Find where the given text appears and provide that cell's center as [X, Y] coordinate. 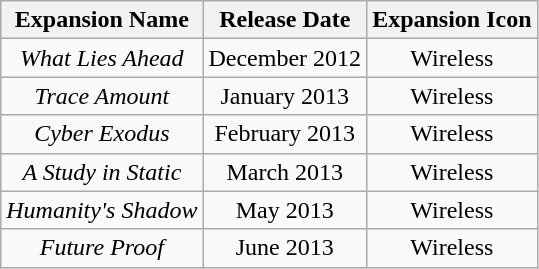
Future Proof [102, 248]
June 2013 [285, 248]
Humanity's Shadow [102, 210]
Release Date [285, 20]
What Lies Ahead [102, 58]
Expansion Icon [452, 20]
January 2013 [285, 96]
February 2013 [285, 134]
Expansion Name [102, 20]
March 2013 [285, 172]
Cyber Exodus [102, 134]
May 2013 [285, 210]
December 2012 [285, 58]
Trace Amount [102, 96]
A Study in Static [102, 172]
